Determine the [X, Y] coordinate at the center of the cell enclosing the given text.  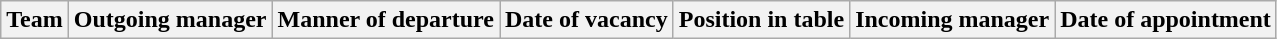
Date of appointment [1166, 20]
Outgoing manager [170, 20]
Team [35, 20]
Date of vacancy [587, 20]
Manner of departure [386, 20]
Position in table [761, 20]
Incoming manager [952, 20]
